Identify which cell holds the provided text, then report its (X, Y) central coordinate. 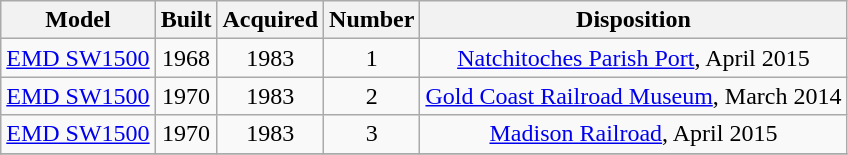
1 (372, 58)
Madison Railroad, April 2015 (634, 134)
2 (372, 96)
3 (372, 134)
Gold Coast Railroad Museum, March 2014 (634, 96)
Disposition (634, 20)
Number (372, 20)
Natchitoches Parish Port, April 2015 (634, 58)
Built (186, 20)
1968 (186, 58)
Model (78, 20)
Acquired (270, 20)
